Output the [X, Y] coordinate of the center of the cell containing the given text.  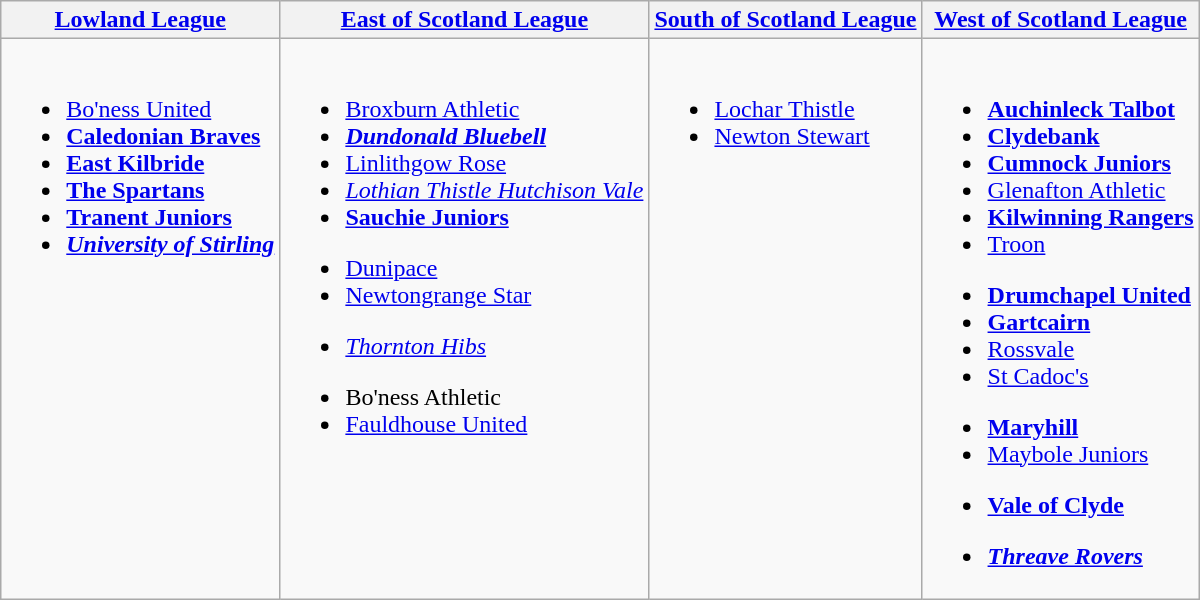
West of Scotland League [1060, 20]
South of Scotland League [786, 20]
Bo'ness UnitedCaledonian BravesEast KilbrideThe SpartansTranent JuniorsUniversity of Stirling [140, 319]
Lochar ThistleNewton Stewart [786, 319]
Lowland League [140, 20]
East of Scotland League [464, 20]
